Return the (X, Y) coordinate for the center point of the cell that contains the specified text.  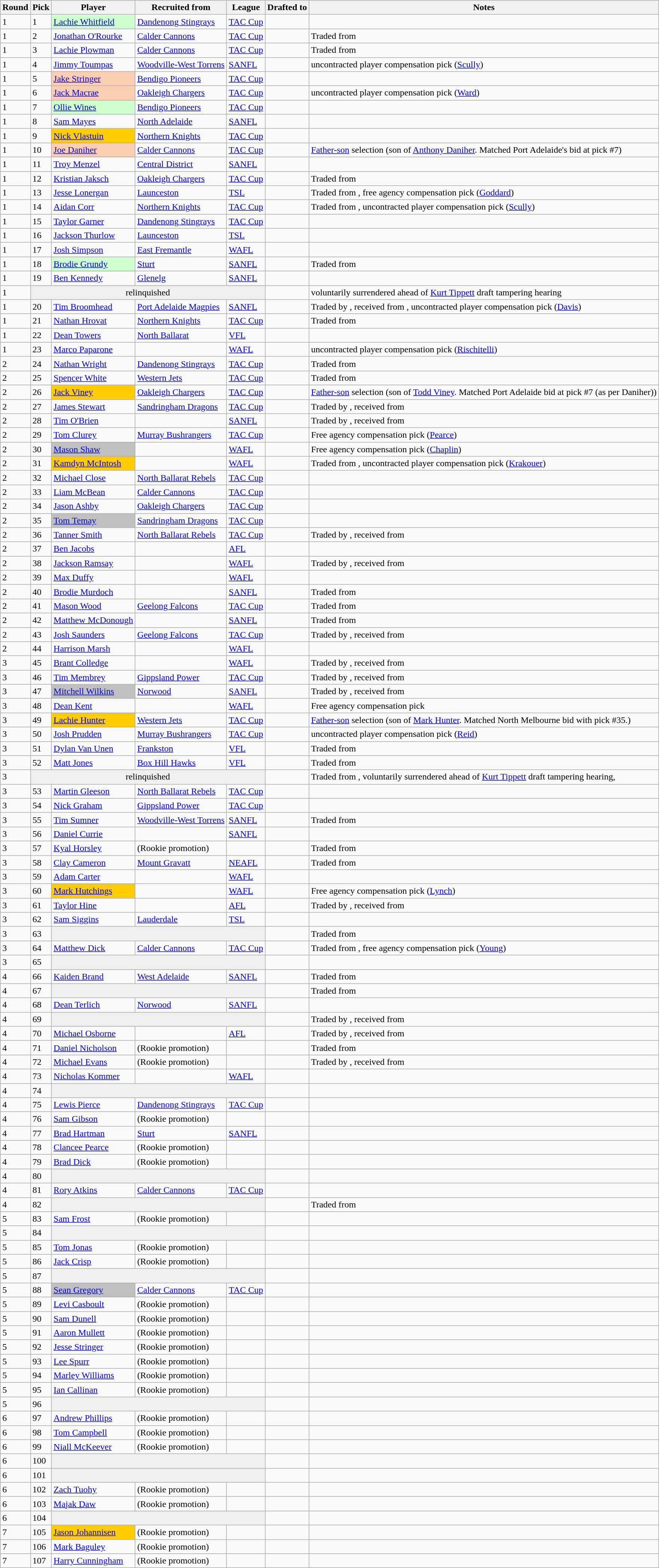
17 (41, 250)
65 (41, 962)
48 (41, 706)
100 (41, 1461)
Lachie Whitfield (94, 22)
50 (41, 734)
105 (41, 1532)
104 (41, 1518)
Lewis Pierce (94, 1105)
67 (41, 991)
47 (41, 692)
Pick (41, 7)
Martin Gleeson (94, 791)
Niall McKeever (94, 1447)
Tanner Smith (94, 535)
Josh Prudden (94, 734)
Ian Callinan (94, 1390)
Traded from , free agency compensation pick (Goddard) (484, 193)
78 (41, 1148)
Kristian Jaksch (94, 179)
69 (41, 1019)
Levi Casboult (94, 1304)
Taylor Hine (94, 905)
Lauderdale (181, 920)
107 (41, 1561)
Daniel Currie (94, 834)
Michael Osborne (94, 1033)
74 (41, 1091)
Central District (181, 164)
NEAFL (246, 862)
31 (41, 464)
Joe Daniher (94, 150)
Brad Hartman (94, 1133)
Free agency compensation pick (484, 706)
Free agency compensation pick (Pearce) (484, 435)
Dylan Van Unen (94, 748)
27 (41, 406)
80 (41, 1176)
uncontracted player compensation pick (Rischitelli) (484, 349)
51 (41, 748)
19 (41, 278)
Traded from , uncontracted player compensation pick (Krakouer) (484, 464)
Troy Menzel (94, 164)
9 (41, 136)
Lachie Hunter (94, 720)
Dean Towers (94, 335)
Box Hill Hawks (181, 763)
Michael Close (94, 478)
75 (41, 1105)
Glenelg (181, 278)
26 (41, 392)
East Fremantle (181, 250)
Mason Shaw (94, 449)
Jason Johannisen (94, 1532)
64 (41, 948)
Adam Carter (94, 877)
Mark Hutchings (94, 891)
46 (41, 677)
79 (41, 1162)
Clancee Pearce (94, 1148)
Free agency compensation pick (Chaplin) (484, 449)
Jackson Ramsay (94, 563)
56 (41, 834)
Sam Gibson (94, 1119)
89 (41, 1304)
22 (41, 335)
Marley Williams (94, 1376)
93 (41, 1361)
92 (41, 1347)
53 (41, 791)
Rory Atkins (94, 1190)
91 (41, 1333)
Traded by , received from , uncontracted player compensation pick (Davis) (484, 307)
102 (41, 1489)
Drafted to (287, 7)
Tim O'Brien (94, 421)
60 (41, 891)
72 (41, 1062)
45 (41, 663)
42 (41, 620)
Nathan Hrovat (94, 321)
Mason Wood (94, 606)
43 (41, 635)
Brad Dick (94, 1162)
71 (41, 1048)
61 (41, 905)
87 (41, 1276)
82 (41, 1204)
Clay Cameron (94, 862)
Round (15, 7)
Aaron Mullett (94, 1333)
Kaiden Brand (94, 976)
40 (41, 592)
37 (41, 549)
11 (41, 164)
Jack Macrae (94, 93)
Traded from , uncontracted player compensation pick (Scully) (484, 207)
54 (41, 805)
29 (41, 435)
Liam McBean (94, 492)
21 (41, 321)
Lachie Plowman (94, 50)
Ben Jacobs (94, 549)
Sam Dunell (94, 1318)
Jake Stringer (94, 79)
Sean Gregory (94, 1290)
23 (41, 349)
uncontracted player compensation pick (Reid) (484, 734)
Spencer White (94, 378)
68 (41, 1005)
Frankston (181, 748)
North Ballarat (181, 335)
62 (41, 920)
Daniel Nicholson (94, 1048)
30 (41, 449)
Traded from , voluntarily surrendered ahead of Kurt Tippett draft tampering hearing, (484, 777)
Zach Tuohy (94, 1489)
Jack Viney (94, 392)
81 (41, 1190)
97 (41, 1418)
Mount Gravatt (181, 862)
Brodie Murdoch (94, 592)
Majak Daw (94, 1504)
Mitchell Wilkins (94, 692)
73 (41, 1076)
Brodie Grundy (94, 264)
98 (41, 1432)
Dean Kent (94, 706)
Josh Simpson (94, 250)
Free agency compensation pick (Lynch) (484, 891)
24 (41, 364)
41 (41, 606)
12 (41, 179)
Jimmy Toumpas (94, 64)
Father-son selection (son of Mark Hunter. Matched North Melbourne bid with pick #35.) (484, 720)
52 (41, 763)
Tim Sumner (94, 820)
Father-son selection (son of Todd Viney. Matched Port Adelaide bid at pick #7 (as per Daniher)) (484, 392)
North Adelaide (181, 121)
Brant Colledge (94, 663)
Kamdyn McIntosh (94, 464)
14 (41, 207)
101 (41, 1475)
15 (41, 221)
Player (94, 7)
Sam Frost (94, 1219)
96 (41, 1404)
36 (41, 535)
Jesse Lonergan (94, 193)
Sam Siggins (94, 920)
39 (41, 577)
Traded from , free agency compensation pick (Young) (484, 948)
Andrew Phillips (94, 1418)
13 (41, 193)
88 (41, 1290)
Marco Paparone (94, 349)
90 (41, 1318)
59 (41, 877)
Josh Saunders (94, 635)
49 (41, 720)
16 (41, 235)
voluntarily surrendered ahead of Kurt Tippett draft tampering hearing (484, 292)
Michael Evans (94, 1062)
Matthew McDonough (94, 620)
Recruited from (181, 7)
uncontracted player compensation pick (Ward) (484, 93)
Jonathan O'Rourke (94, 36)
Nathan Wright (94, 364)
Harrison Marsh (94, 649)
Taylor Garner (94, 221)
58 (41, 862)
Max Duffy (94, 577)
66 (41, 976)
League (246, 7)
76 (41, 1119)
Jack Crisp (94, 1261)
West Adelaide (181, 976)
Tom Temay (94, 520)
70 (41, 1033)
Port Adelaide Magpies (181, 307)
8 (41, 121)
103 (41, 1504)
95 (41, 1390)
Matt Jones (94, 763)
Jesse Stringer (94, 1347)
Dean Terlich (94, 1005)
83 (41, 1219)
Tom Clurey (94, 435)
20 (41, 307)
Kyal Horsley (94, 848)
38 (41, 563)
Tom Campbell (94, 1432)
106 (41, 1547)
85 (41, 1247)
Ollie Wines (94, 107)
Lee Spurr (94, 1361)
44 (41, 649)
Notes (484, 7)
84 (41, 1233)
Sam Mayes (94, 121)
25 (41, 378)
63 (41, 934)
Harry Cunningham (94, 1561)
Nick Graham (94, 805)
34 (41, 506)
Aidan Corr (94, 207)
57 (41, 848)
Tim Broomhead (94, 307)
Father-son selection (son of Anthony Daniher. Matched Port Adelaide's bid at pick #7) (484, 150)
Tim Membrey (94, 677)
86 (41, 1261)
94 (41, 1376)
10 (41, 150)
Matthew Dick (94, 948)
Jason Ashby (94, 506)
Tom Jonas (94, 1247)
18 (41, 264)
28 (41, 421)
32 (41, 478)
Jackson Thurlow (94, 235)
99 (41, 1447)
James Stewart (94, 406)
uncontracted player compensation pick (Scully) (484, 64)
Nicholas Kommer (94, 1076)
Mark Baguley (94, 1547)
35 (41, 520)
77 (41, 1133)
Nick Vlastuin (94, 136)
33 (41, 492)
55 (41, 820)
Ben Kennedy (94, 278)
